Output the (x, y) coordinate of the center of the cell containing the given text.  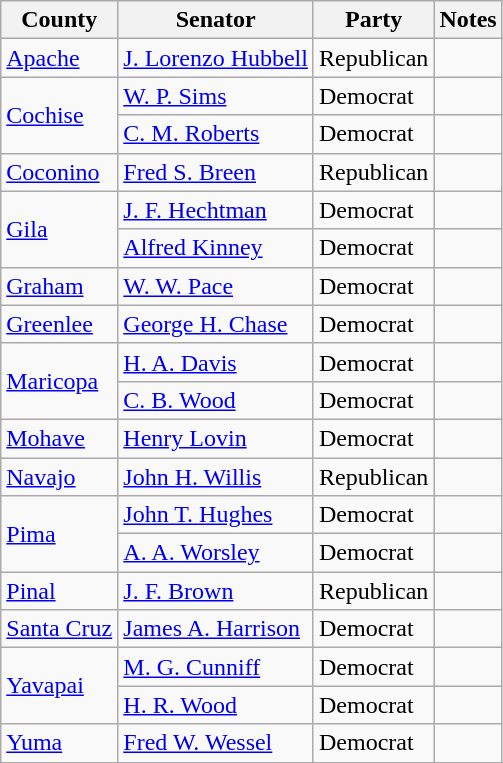
Graham (60, 286)
Cochise (60, 115)
J. Lorenzo Hubbell (216, 58)
H. A. Davis (216, 362)
W. P. Sims (216, 96)
Yuma (60, 743)
Pinal (60, 591)
John H. Willis (216, 477)
Coconino (60, 172)
C. B. Wood (216, 400)
C. M. Roberts (216, 134)
Greenlee (60, 324)
Pima (60, 534)
Santa Cruz (60, 629)
Party (373, 20)
George H. Chase (216, 324)
Notes (468, 20)
J. F. Brown (216, 591)
Mohave (60, 438)
Fred S. Breen (216, 172)
A. A. Worsley (216, 553)
Maricopa (60, 381)
County (60, 20)
Navajo (60, 477)
J. F. Hechtman (216, 210)
M. G. Cunniff (216, 667)
Yavapai (60, 686)
Fred W. Wessel (216, 743)
Apache (60, 58)
Gila (60, 229)
H. R. Wood (216, 705)
Alfred Kinney (216, 248)
James A. Harrison (216, 629)
John T. Hughes (216, 515)
Senator (216, 20)
W. W. Pace (216, 286)
Henry Lovin (216, 438)
